Search for the cell housing the specified text and yield its [X, Y] center coordinate. 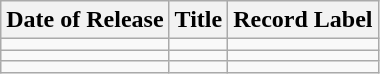
Title [198, 20]
Record Label [303, 20]
Date of Release [85, 20]
